Search for the cell housing the specified text and yield its (x, y) center coordinate. 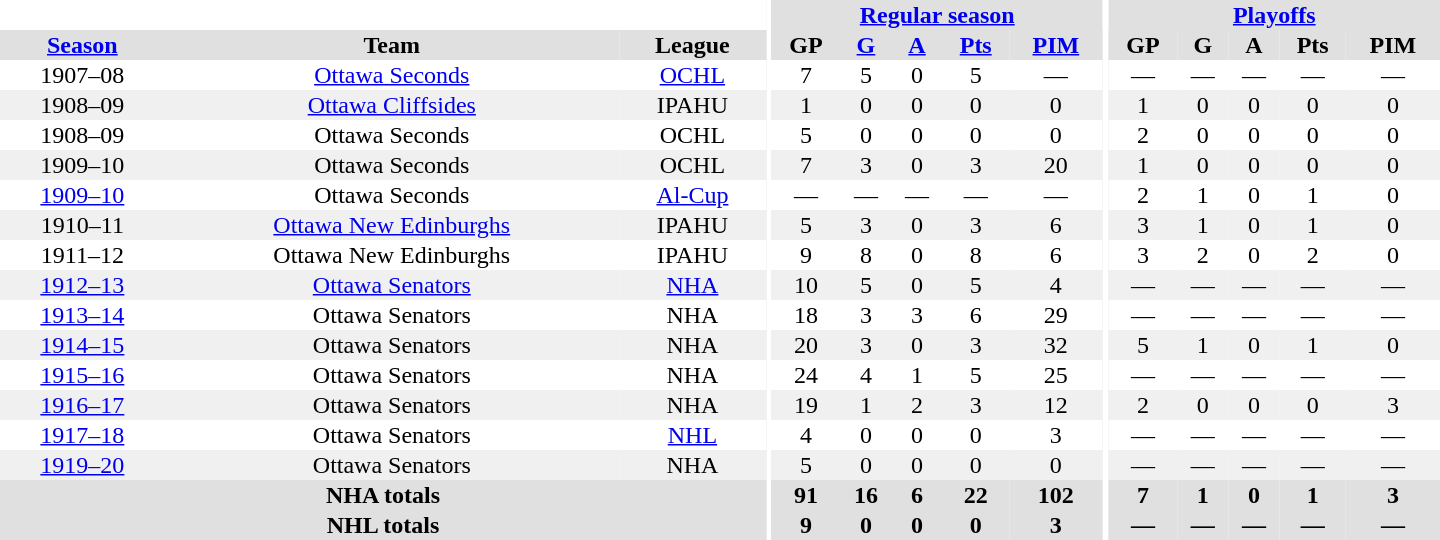
NHL (692, 435)
1911–12 (82, 255)
1917–18 (82, 435)
Ottawa Cliffsides (392, 105)
22 (976, 495)
12 (1056, 405)
1910–11 (82, 225)
102 (1056, 495)
Season (82, 45)
19 (806, 405)
NHL totals (383, 525)
1915–16 (82, 375)
1913–14 (82, 315)
25 (1056, 375)
1916–17 (82, 405)
29 (1056, 315)
32 (1056, 345)
10 (806, 285)
Playoffs (1274, 15)
1919–20 (82, 465)
1912–13 (82, 285)
24 (806, 375)
1907–08 (82, 75)
Al-Cup (692, 195)
NHA totals (383, 495)
91 (806, 495)
League (692, 45)
18 (806, 315)
Regular season (938, 15)
16 (866, 495)
1914–15 (82, 345)
Team (392, 45)
